Identify which cell holds the provided text, then report its [X, Y] central coordinate. 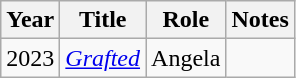
Title [103, 20]
Role [186, 20]
Grafted [103, 58]
Angela [186, 58]
Notes [260, 20]
Year [30, 20]
2023 [30, 58]
